Find where the given text appears and provide that cell's center as (x, y) coordinate. 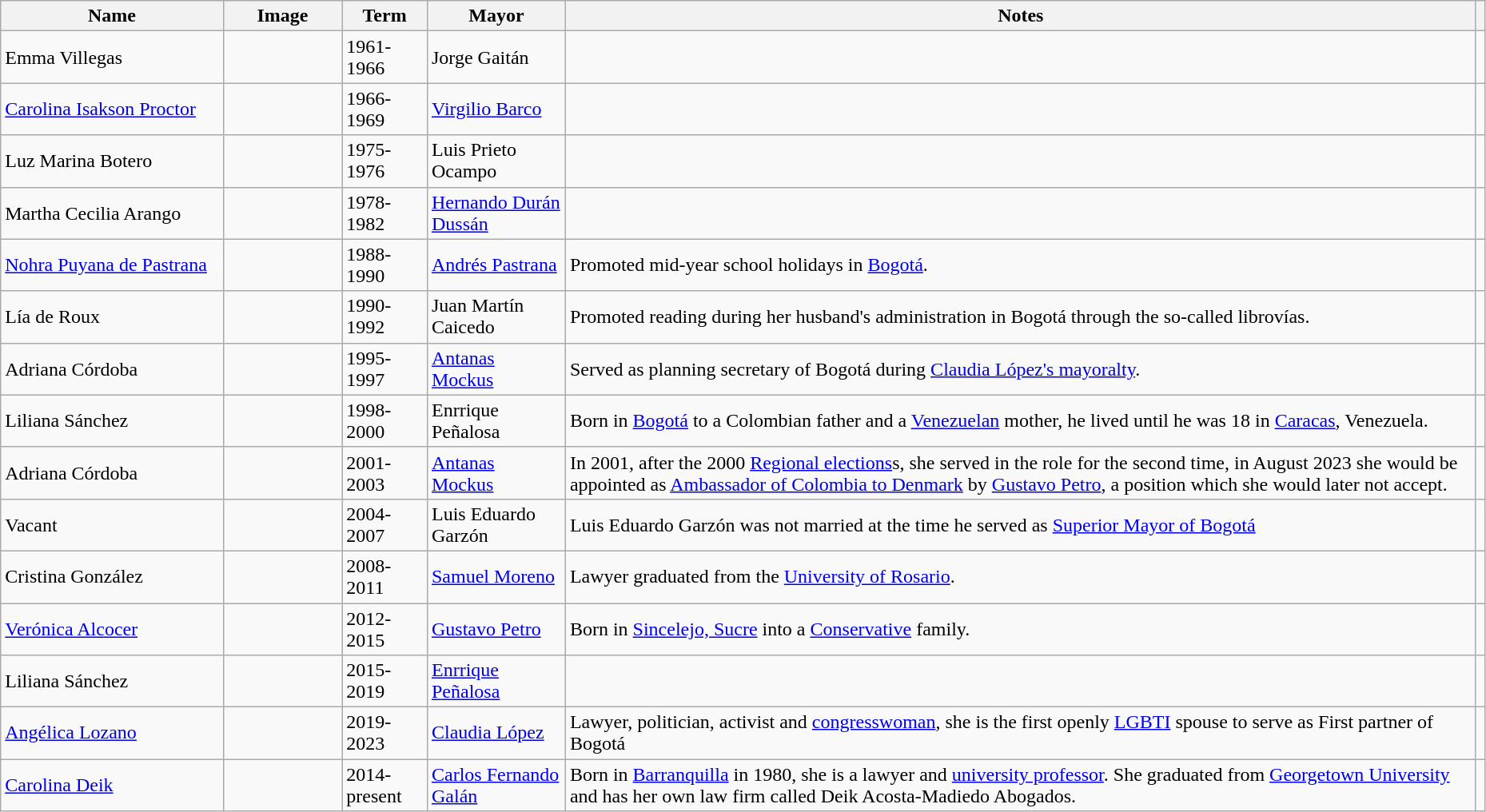
1995-1997 (385, 369)
Juan Martín Caicedo (496, 316)
Martha Cecilia Arango (112, 213)
2004-2007 (385, 524)
Luis Eduardo Garzón (496, 524)
Carolina Isakson Proctor (112, 109)
2015-2019 (385, 681)
Lawyer, politician, activist and congresswoman, she is the first openly LGBTI spouse to serve as First partner of Bogotá (1020, 734)
Carlos Fernando Galán (496, 785)
2001-2003 (385, 473)
Carolina Deik (112, 785)
Nohra Puyana de Pastrana (112, 265)
Angélica Lozano (112, 734)
2019-2023 (385, 734)
Luis Prieto Ocampo (496, 161)
Emma Villegas (112, 58)
1966-1969 (385, 109)
Mayor (496, 16)
Claudia López (496, 734)
1990-1992 (385, 316)
Samuel Moreno (496, 577)
2012-2015 (385, 628)
Born in Sincelejo, Sucre into a Conservative family. (1020, 628)
Promoted mid-year school holidays in Bogotá. (1020, 265)
1998-2000 (385, 420)
2008-2011 (385, 577)
Lawyer graduated from the University of Rosario. (1020, 577)
Luis Eduardo Garzón was not married at the time he served as Superior Mayor of Bogotá (1020, 524)
Hernando Durán Dussán (496, 213)
Lía de Roux (112, 316)
Born in Bogotá to a Colombian father and a Venezuelan mother, he lived until he was 18 in Caracas, Venezuela. (1020, 420)
Served as planning secretary of Bogotá during Claudia López's mayoralty. (1020, 369)
Cristina González (112, 577)
Vacant (112, 524)
Notes (1020, 16)
1988-1990 (385, 265)
Term (385, 16)
Jorge Gaitán (496, 58)
1978-1982 (385, 213)
1975-1976 (385, 161)
Verónica Alcocer (112, 628)
Virgilio Barco (496, 109)
Andrés Pastrana (496, 265)
Name (112, 16)
Promoted reading during her husband's administration in Bogotá through the so-called librovías. (1020, 316)
1961-1966 (385, 58)
Gustavo Petro (496, 628)
2014-present (385, 785)
Image (283, 16)
Luz Marina Botero (112, 161)
